Capture the cell that displays the provided text and extract its (X, Y) central coordinate. 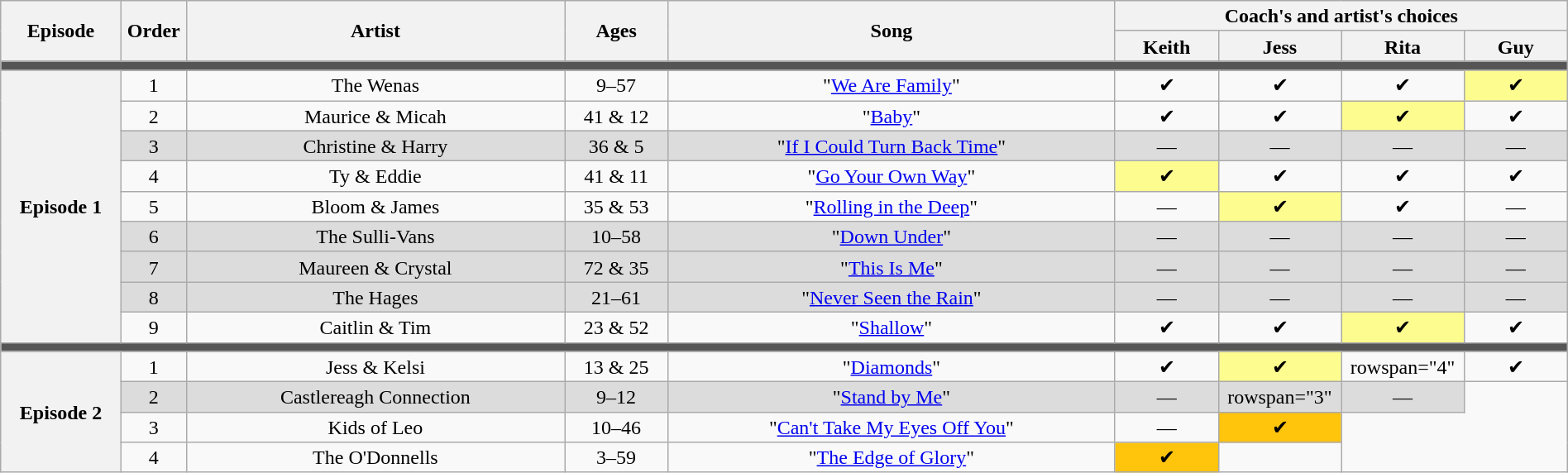
41 & 12 (617, 116)
3–59 (617, 458)
"Shallow" (892, 327)
"If I Could Turn Back Time" (892, 146)
10–46 (617, 427)
The O'Donnells (375, 458)
"We Are Family" (892, 86)
Keith (1166, 46)
9 (154, 327)
The Sulli-Vans (375, 236)
The Hages (375, 298)
"Go Your Own Way" (892, 177)
21–61 (617, 298)
rowspan="3" (1280, 397)
Ages (617, 31)
"Never Seen the Rain" (892, 298)
"Diamonds" (892, 367)
Jess & Kelsi (375, 367)
Rita (1403, 46)
Ty & Eddie (375, 177)
8 (154, 298)
Bloom & James (375, 207)
Caitlin & Tim (375, 327)
"Down Under" (892, 236)
Guy (1515, 46)
Coach's and artist's choices (1341, 17)
41 & 11 (617, 177)
Artist (375, 31)
5 (154, 207)
13 & 25 (617, 367)
Maureen & Crystal (375, 266)
"Rolling in the Deep" (892, 207)
Jess (1280, 46)
6 (154, 236)
"This Is Me" (892, 266)
"Can't Take My Eyes Off You" (892, 427)
Song (892, 31)
72 & 35 (617, 266)
36 & 5 (617, 146)
rowspan="4" (1403, 367)
Order (154, 31)
9–57 (617, 86)
"The Edge of Glory" (892, 458)
Episode (61, 31)
"Baby" (892, 116)
Episode 1 (61, 207)
"Stand by Me" (892, 397)
The Wenas (375, 86)
7 (154, 266)
23 & 52 (617, 327)
10–58 (617, 236)
Maurice & Micah (375, 116)
Episode 2 (61, 412)
9–12 (617, 397)
Christine & Harry (375, 146)
Kids of Leo (375, 427)
Castlereagh Connection (375, 397)
35 & 53 (617, 207)
